Return [x, y] of the center of cell containing provided text 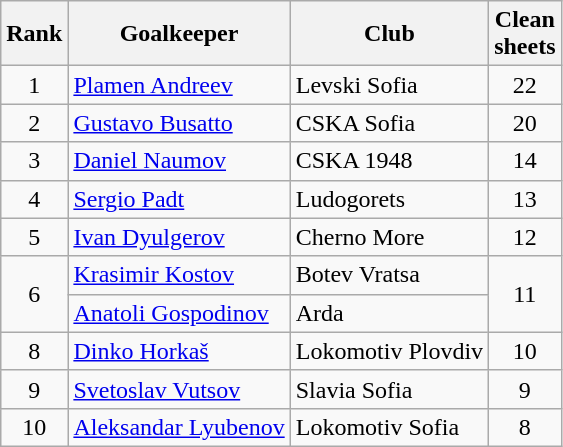
Svetoslav Vutsov [179, 389]
Aleksandar Lyubenov [179, 427]
3 [34, 161]
Sergio Padt [179, 199]
Club [389, 34]
Slavia Sofia [389, 389]
4 [34, 199]
CSKA Sofia [389, 123]
Botev Vratsa [389, 275]
14 [525, 161]
2 [34, 123]
Dinko Horkaš [179, 351]
Rank [34, 34]
6 [34, 294]
Cleansheets [525, 34]
Levski Sofia [389, 85]
Lokomotiv Plovdiv [389, 351]
Cherno More [389, 237]
Arda [389, 313]
5 [34, 237]
Ludogorets [389, 199]
11 [525, 294]
Goalkeeper [179, 34]
22 [525, 85]
Krasimir Kostov [179, 275]
CSKA 1948 [389, 161]
Ivan Dyulgerov [179, 237]
1 [34, 85]
12 [525, 237]
Gustavo Busatto [179, 123]
Lokomotiv Sofia [389, 427]
20 [525, 123]
13 [525, 199]
Anatoli Gospodinov [179, 313]
Daniel Naumov [179, 161]
Plamen Andreev [179, 85]
